For the text-containing cell, return its midpoint in (x, y) coordinate format. 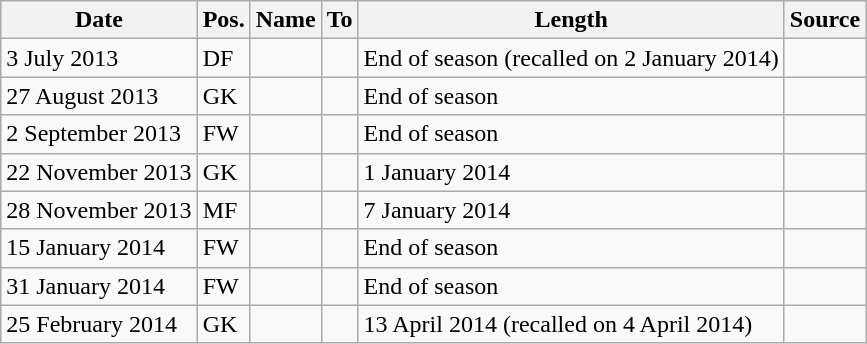
22 November 2013 (99, 172)
Name (286, 20)
31 January 2014 (99, 286)
7 January 2014 (571, 210)
28 November 2013 (99, 210)
End of season (recalled on 2 January 2014) (571, 58)
3 July 2013 (99, 58)
MF (224, 210)
DF (224, 58)
27 August 2013 (99, 96)
13 April 2014 (recalled on 4 April 2014) (571, 324)
25 February 2014 (99, 324)
1 January 2014 (571, 172)
2 September 2013 (99, 134)
Date (99, 20)
Length (571, 20)
Source (824, 20)
To (340, 20)
15 January 2014 (99, 248)
Pos. (224, 20)
